Extract the (X, Y) coordinate from the center of the cell holding the provided text.  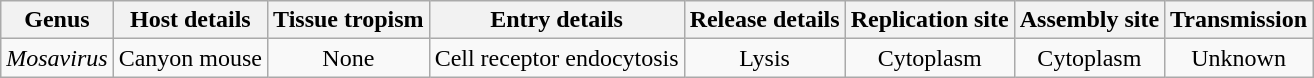
Assembly site (1089, 20)
Canyon mouse (190, 58)
Replication site (930, 20)
Genus (57, 20)
Mosavirus (57, 58)
Transmission (1239, 20)
Host details (190, 20)
Lysis (764, 58)
Release details (764, 20)
Unknown (1239, 58)
Tissue tropism (349, 20)
Entry details (556, 20)
Cell receptor endocytosis (556, 58)
None (349, 58)
